Determine the [x, y] coordinate at the center of the cell enclosing the given text.  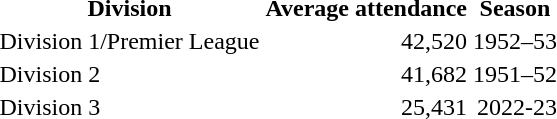
42,520 [366, 41]
41,682 [366, 74]
